For the text-containing cell, return its midpoint in (X, Y) coordinate format. 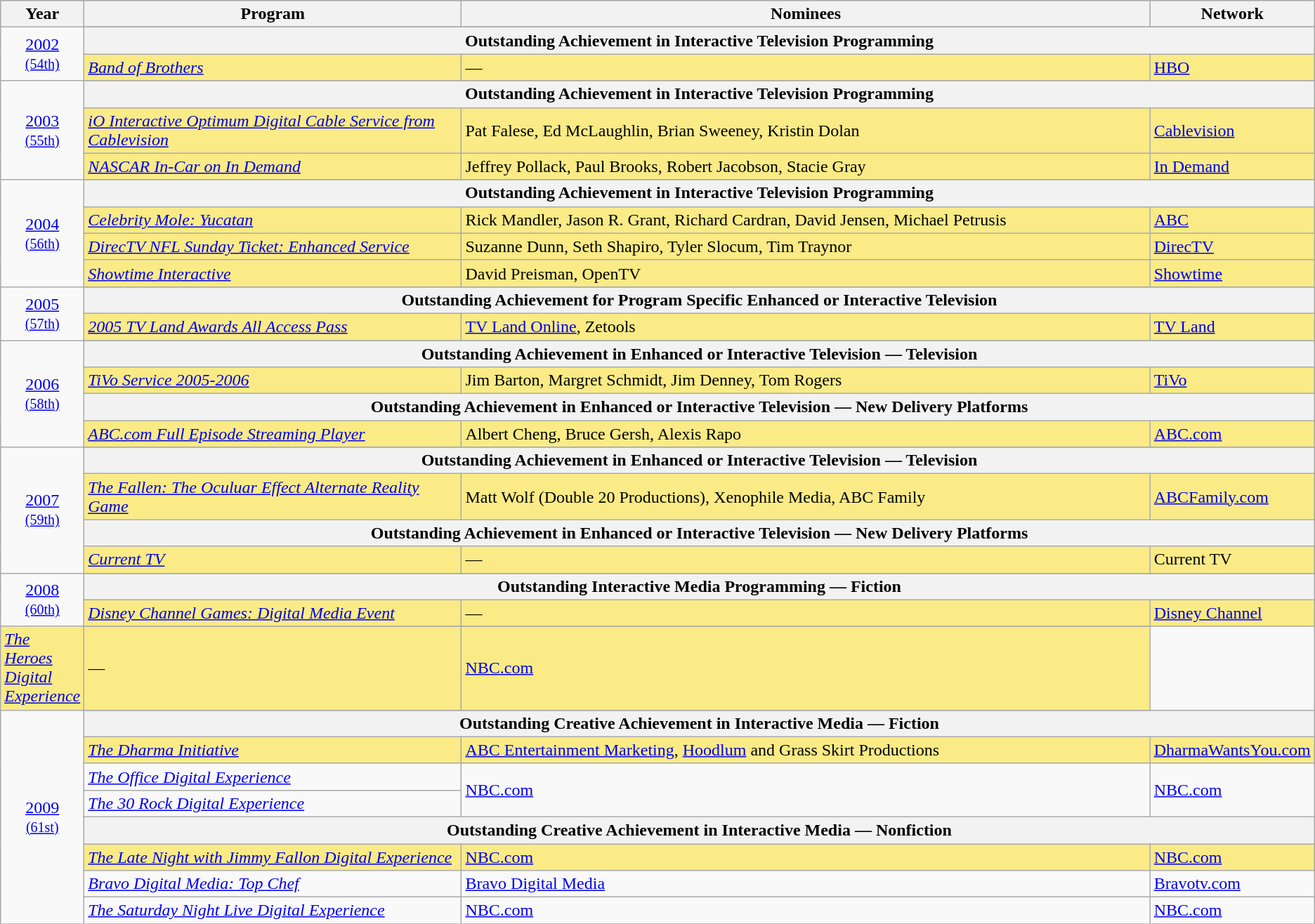
2002(54th) (42, 54)
2008(60th) (42, 600)
Showtime (1232, 273)
DharmaWantsYou.com (1232, 750)
ABCFamily.com (1232, 497)
The Late Night with Jimmy Fallon Digital Experience (273, 857)
ABC Entertainment Marketing, Hoodlum and Grass Skirt Productions (806, 750)
Bravo Digital Media (806, 884)
Jim Barton, Margret Schmidt, Jim Denney, Tom Rogers (806, 381)
2007(59th) (42, 510)
Matt Wolf (Double 20 Productions), Xenophile Media, ABC Family (806, 497)
Bravo Digital Media: Top Chef (273, 884)
TV Land (1232, 326)
Network (1232, 14)
Showtime Interactive (273, 273)
The 30 Rock Digital Experience (273, 803)
ABC (1232, 220)
2009(61st) (42, 817)
TiVo Service 2005-2006 (273, 381)
Jeffrey Pollack, Paul Brooks, Robert Jacobson, Stacie Gray (806, 166)
Pat Falese, Ed McLaughlin, Brian Sweeney, Kristin Dolan (806, 131)
NASCAR In-Car on In Demand (273, 166)
Celebrity Mole: Yucatan (273, 220)
HBO (1232, 67)
Outstanding Interactive Media Programming — Fiction (700, 586)
The Dharma Initiative (273, 750)
Outstanding Achievement for Program Specific Enhanced or Interactive Television (700, 300)
2005 TV Land Awards All Access Pass (273, 326)
iO Interactive Optimum Digital Cable Service from Cablevision (273, 131)
2005(57th) (42, 313)
Suzanne Dunn, Seth Shapiro, Tyler Slocum, Tim Traynor (806, 246)
2006(58th) (42, 393)
ABC.com (1232, 434)
Outstanding Creative Achievement in Interactive Media — Nonfiction (700, 830)
Nominees (806, 14)
DirecTV NFL Sunday Ticket: Enhanced Service (273, 246)
Rick Mandler, Jason R. Grant, Richard Cardran, David Jensen, Michael Petrusis (806, 220)
Year (42, 14)
ABC.com Full Episode Streaming Player (273, 434)
2004(56th) (42, 233)
David Preisman, OpenTV (806, 273)
Albert Cheng, Bruce Gersh, Alexis Rapo (806, 434)
Program (273, 14)
Band of Brothers (273, 67)
Cablevision (1232, 131)
Bravotv.com (1232, 884)
In Demand (1232, 166)
Outstanding Creative Achievement in Interactive Media — Fiction (700, 723)
Disney Channel Games: Digital Media Event (273, 613)
The Heroes Digital Experience (42, 668)
The Office Digital Experience (273, 777)
TiVo (1232, 381)
The Fallen: The Oculuar Effect Alternate Reality Game (273, 497)
TV Land Online, Zetools (806, 326)
2003(55th) (42, 131)
The Saturday Night Live Digital Experience (273, 911)
DirecTV (1232, 246)
Disney Channel (1232, 613)
